Output the [x, y] coordinate of the center of the cell containing the given text.  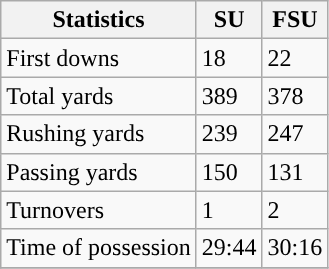
29:44 [229, 248]
Turnovers [99, 210]
1 [229, 210]
22 [295, 58]
SU [229, 20]
18 [229, 58]
First downs [99, 58]
378 [295, 96]
150 [229, 172]
30:16 [295, 248]
FSU [295, 20]
131 [295, 172]
Passing yards [99, 172]
2 [295, 210]
Total yards [99, 96]
Time of possession [99, 248]
Rushing yards [99, 134]
Statistics [99, 20]
247 [295, 134]
239 [229, 134]
389 [229, 96]
